Scan for the cell matching the given text and deliver its (x, y) coordinate at center. 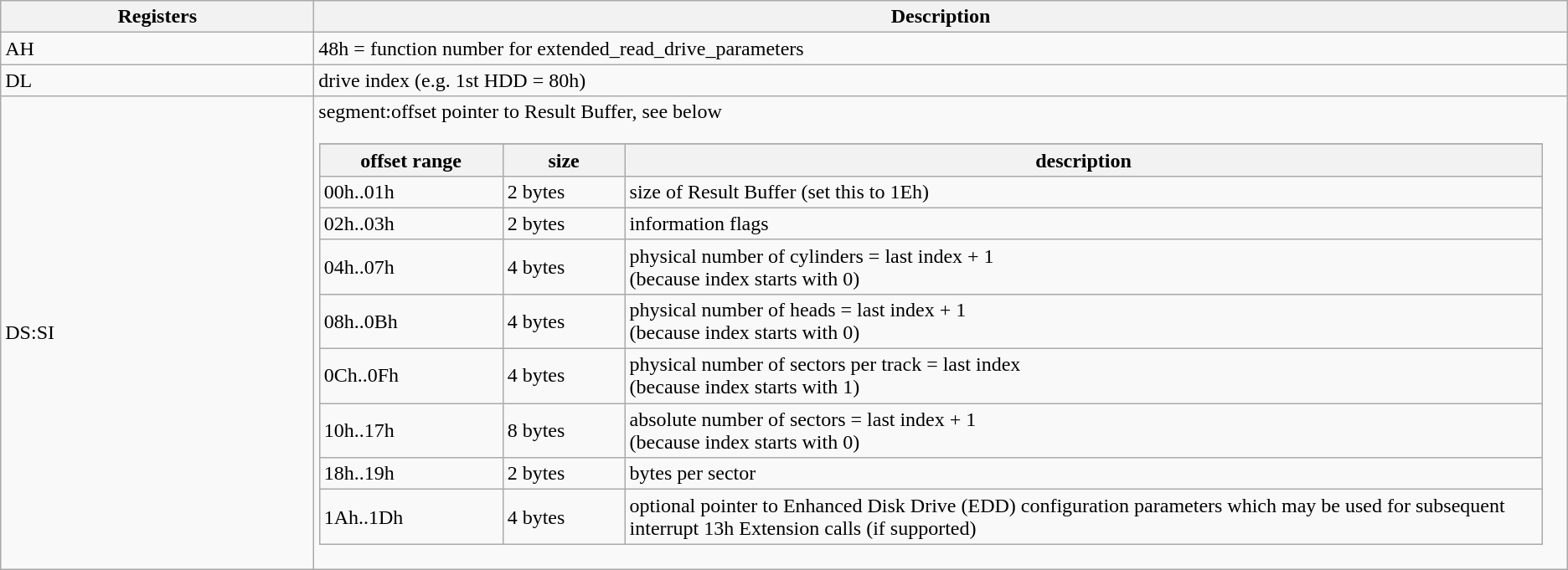
description (1084, 160)
physical number of sectors per track = last index(because index starts with 1) (1084, 377)
size (564, 160)
08h..0Bh (410, 321)
physical number of cylinders = last index + 1(because index starts with 0) (1084, 266)
8 bytes (564, 430)
offset range (410, 160)
Registers (157, 17)
1Ah..1Dh (410, 517)
02h..03h (410, 223)
information flags (1084, 223)
48h = function number for extended_read_drive_parameters (941, 49)
Description (941, 17)
0Ch..0Fh (410, 377)
10h..17h (410, 430)
absolute number of sectors = last index + 1(because index starts with 0) (1084, 430)
physical number of heads = last index + 1(because index starts with 0) (1084, 321)
DS:SI (157, 333)
bytes per sector (1084, 474)
18h..19h (410, 474)
drive index (e.g. 1st HDD = 80h) (941, 80)
optional pointer to Enhanced Disk Drive (EDD) configuration parameters which may be used for subsequent interrupt 13h Extension calls (if supported) (1084, 517)
AH (157, 49)
04h..07h (410, 266)
00h..01h (410, 192)
size of Result Buffer (set this to 1Eh) (1084, 192)
DL (157, 80)
